Locate the cell with the specified text and output its (X, Y) center coordinate. 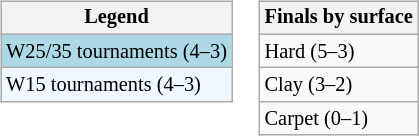
Legend (116, 18)
Hard (5–3) (339, 51)
W25/35 tournaments (4–3) (116, 51)
Finals by surface (339, 18)
Carpet (0–1) (339, 119)
W15 tournaments (4–3) (116, 85)
Clay (3–2) (339, 85)
